Find where the given text appears and provide that cell's center as [x, y] coordinate. 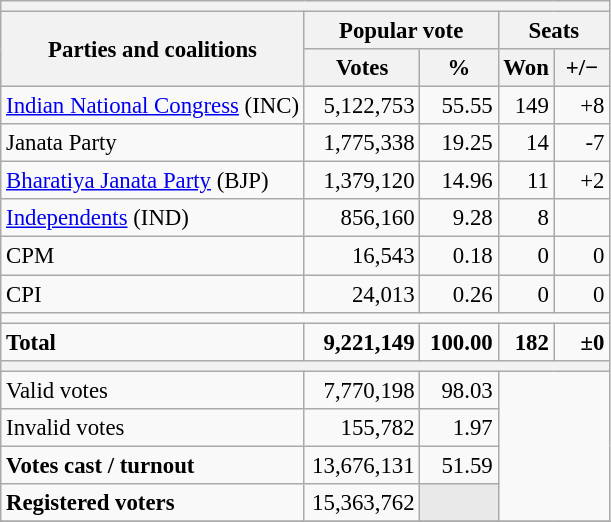
Votes [362, 68]
856,160 [362, 219]
Bharatiya Janata Party (BJP) [153, 181]
Valid votes [153, 390]
1,775,338 [362, 143]
Popular vote [401, 31]
8 [526, 219]
Independents (IND) [153, 219]
CPI [153, 294]
9.28 [459, 219]
7,770,198 [362, 390]
Won [526, 68]
1.97 [459, 428]
14.96 [459, 181]
0.26 [459, 294]
15,363,762 [362, 503]
100.00 [459, 342]
19.25 [459, 143]
55.55 [459, 106]
Janata Party [153, 143]
11 [526, 181]
16,543 [362, 256]
CPM [153, 256]
13,676,131 [362, 465]
182 [526, 342]
% [459, 68]
Votes cast / turnout [153, 465]
1,379,120 [362, 181]
Indian National Congress (INC) [153, 106]
155,782 [362, 428]
+/− [582, 68]
+2 [582, 181]
9,221,149 [362, 342]
±0 [582, 342]
51.59 [459, 465]
Total [153, 342]
+8 [582, 106]
-7 [582, 143]
98.03 [459, 390]
24,013 [362, 294]
14 [526, 143]
149 [526, 106]
Invalid votes [153, 428]
Parties and coalitions [153, 50]
Seats [554, 31]
0.18 [459, 256]
5,122,753 [362, 106]
Registered voters [153, 503]
